Determine the (X, Y) coordinate at the center of the cell enclosing the given text.  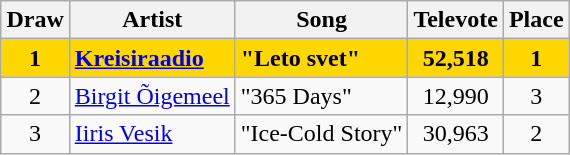
Iiris Vesik (152, 134)
12,990 (456, 96)
Kreisiraadio (152, 58)
30,963 (456, 134)
"Ice-Cold Story" (322, 134)
Place (536, 20)
Song (322, 20)
"Leto svet" (322, 58)
"365 Days" (322, 96)
Draw (35, 20)
52,518 (456, 58)
Birgit Õigemeel (152, 96)
Televote (456, 20)
Artist (152, 20)
